Provide the (X, Y) coordinate of the cell's center where the given text is located.  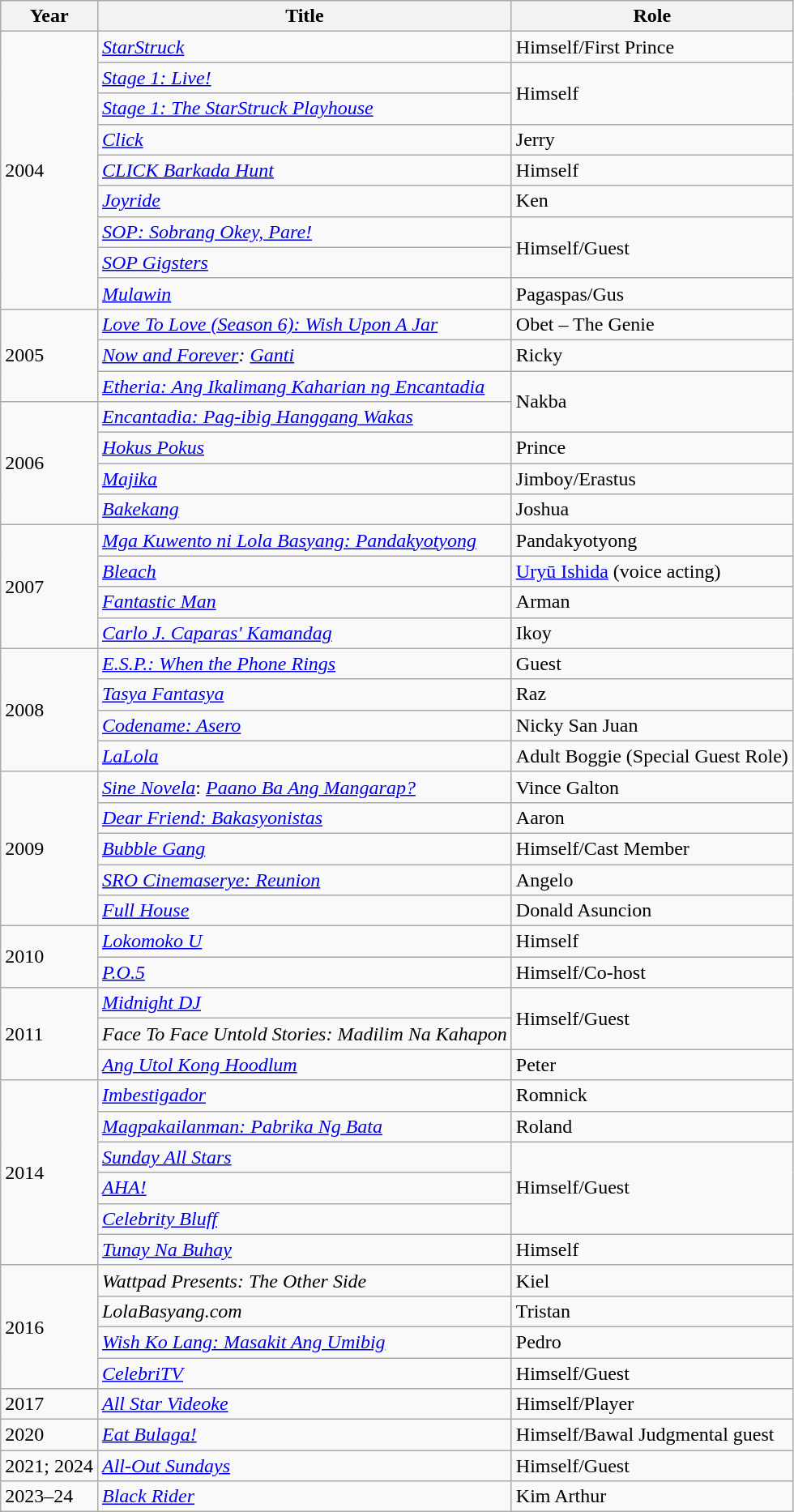
Ang Utol Kong Hoodlum (305, 1065)
Joyride (305, 201)
Wattpad Presents: The Other Side (305, 1280)
Bubble Gang (305, 848)
SRO Cinemaserye: Reunion (305, 879)
Hokus Pokus (305, 448)
Romnick (651, 1096)
Kim Arthur (651, 1497)
Click (305, 139)
Celebrity Bluff (305, 1219)
Wish Ko Lang: Masakit Ang Umibig (305, 1342)
Nicky San Juan (651, 725)
Carlo J. Caparas' Kamandag (305, 633)
Joshua (651, 510)
Prince (651, 448)
Encantadia: Pag-ibig Hanggang Wakas (305, 417)
Ken (651, 201)
Etheria: Ang Ikalimang Kaharian ng Encantadia (305, 387)
Jerry (651, 139)
Now and Forever: Ganti (305, 355)
Donald Asuncion (651, 911)
Stage 1: The StarStruck Playhouse (305, 109)
Role (651, 16)
Himself/First Prince (651, 47)
Black Rider (305, 1497)
Obet – The Genie (651, 324)
2014 (49, 1172)
Ricky (651, 355)
Angelo (651, 879)
Himself/Bawal Judgmental guest (651, 1435)
2016 (49, 1326)
2009 (49, 848)
Fantastic Man (305, 602)
CLICK Barkada Hunt (305, 170)
2017 (49, 1404)
Love To Love (Season 6): Wish Upon A Jar (305, 324)
Arman (651, 602)
Himself/Player (651, 1404)
Mga Kuwento ni Lola Basyang: Pandakyotyong (305, 540)
2004 (49, 170)
Dear Friend: Bakasyonistas (305, 818)
Eat Bulaga! (305, 1435)
Lokomoko U (305, 942)
SOP Gigsters (305, 263)
Year (49, 16)
2010 (49, 957)
Magpakailanman: Pabrika Ng Bata (305, 1126)
Pedro (651, 1342)
E.S.P.: When the Phone Rings (305, 664)
Sunday All Stars (305, 1157)
Jimboy/Erastus (651, 479)
Tunay Na Buhay (305, 1249)
2011 (49, 1034)
Title (305, 16)
Bakekang (305, 510)
Roland (651, 1126)
Pandakyotyong (651, 540)
Mulawin (305, 293)
2023–24 (49, 1497)
Guest (651, 664)
LaLola (305, 756)
2007 (49, 587)
2006 (49, 463)
Adult Boggie (Special Guest Role) (651, 756)
Majika (305, 479)
Raz (651, 694)
Peter (651, 1065)
CelebriTV (305, 1373)
Codename: Asero (305, 725)
2021; 2024 (49, 1466)
Tristan (651, 1311)
StarStruck (305, 47)
Aaron (651, 818)
Vince Galton (651, 787)
All-Out Sundays (305, 1466)
2020 (49, 1435)
All Star Videoke (305, 1404)
P.O.5 (305, 972)
Uryū Ishida (voice acting) (651, 571)
Himself/Co-host (651, 972)
Ikoy (651, 633)
Stage 1: Live! (305, 78)
Nakba (651, 402)
Tasya Fantasya (305, 694)
Bleach (305, 571)
Himself/Cast Member (651, 848)
2005 (49, 355)
Midnight DJ (305, 1003)
SOP: Sobrang Okey, Pare! (305, 232)
Imbestigador (305, 1096)
LolaBasyang.com (305, 1311)
2008 (49, 710)
Full House (305, 911)
AHA! (305, 1188)
Sine Novela: Paano Ba Ang Mangarap? (305, 787)
Pagaspas/Gus (651, 293)
Kiel (651, 1280)
Face To Face Untold Stories: Madilim Na Kahapon (305, 1034)
